Detect which cell encompasses the target text, then output its (X, Y) center coordinate. 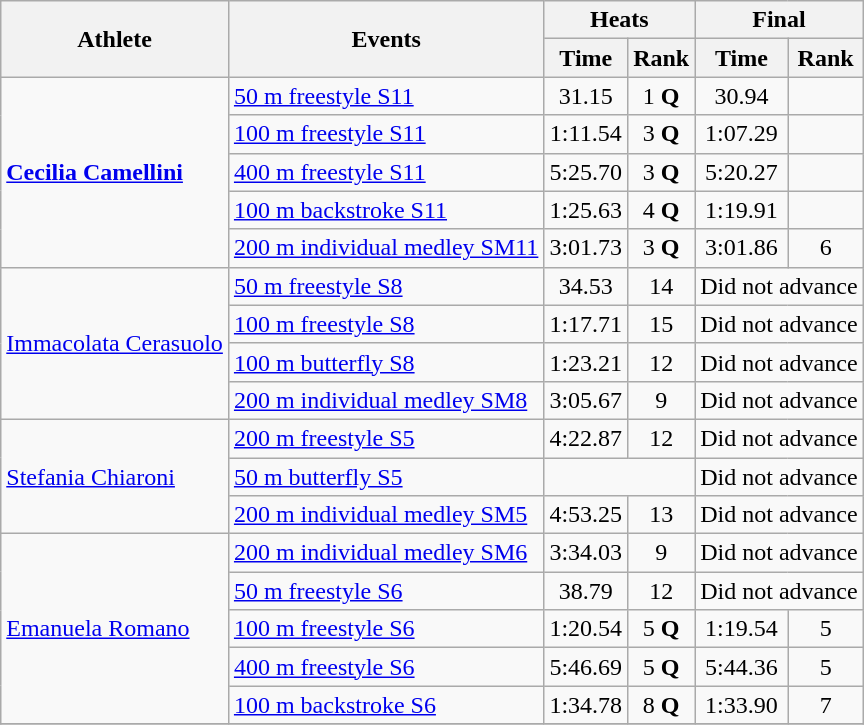
Cecilia Camellini (115, 172)
8 Q (662, 705)
4 Q (662, 210)
Stefania Chiaroni (115, 476)
Athlete (115, 39)
1:11.54 (586, 134)
7 (826, 705)
Events (386, 39)
5:25.70 (586, 172)
400 m freestyle S11 (386, 172)
3:05.67 (586, 400)
15 (662, 324)
50 m freestyle S11 (386, 96)
200 m individual medley SM5 (386, 515)
100 m freestyle S6 (386, 629)
5:44.36 (742, 667)
1 Q (662, 96)
Heats (620, 20)
1:19.91 (742, 210)
Immacolata Cerasuolo (115, 343)
3:01.73 (586, 248)
50 m butterfly S5 (386, 477)
1:25.63 (586, 210)
200 m individual medley SM11 (386, 248)
13 (662, 515)
100 m backstroke S6 (386, 705)
1:19.54 (742, 629)
14 (662, 286)
4:53.25 (586, 515)
1:07.29 (742, 134)
4:22.87 (586, 438)
5:20.27 (742, 172)
3:34.03 (586, 553)
Emanuela Romano (115, 629)
1:20.54 (586, 629)
100 m backstroke S11 (386, 210)
100 m freestyle S11 (386, 134)
1:17.71 (586, 324)
34.53 (586, 286)
5:46.69 (586, 667)
6 (826, 248)
50 m freestyle S8 (386, 286)
400 m freestyle S6 (386, 667)
Final (779, 20)
31.15 (586, 96)
100 m freestyle S8 (386, 324)
1:23.21 (586, 362)
1:34.78 (586, 705)
1:33.90 (742, 705)
200 m individual medley SM6 (386, 553)
38.79 (586, 591)
30.94 (742, 96)
200 m individual medley SM8 (386, 400)
3:01.86 (742, 248)
50 m freestyle S6 (386, 591)
100 m butterfly S8 (386, 362)
200 m freestyle S5 (386, 438)
